From the cell containing the given text, extract its center point as [X, Y] coordinate. 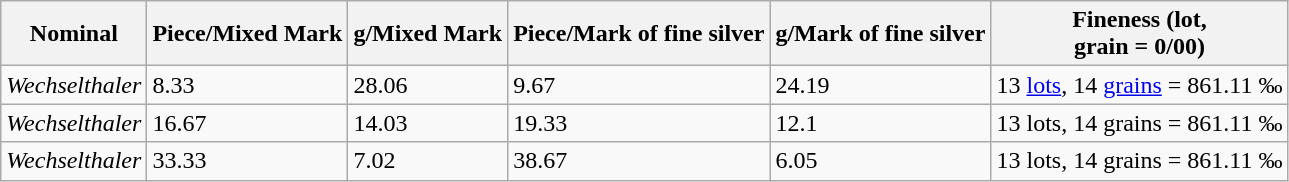
28.06 [428, 85]
g/Mixed Mark [428, 34]
Nominal [74, 34]
Fineness (lot,grain = 0/00) [1140, 34]
8.33 [248, 85]
33.33 [248, 161]
7.02 [428, 161]
14.03 [428, 123]
19.33 [639, 123]
9.67 [639, 85]
Piece/Mark of fine silver [639, 34]
24.19 [880, 85]
12.1 [880, 123]
16.67 [248, 123]
g/Mark of fine silver [880, 34]
38.67 [639, 161]
Piece/Mixed Mark [248, 34]
6.05 [880, 161]
